Output the (X, Y) coordinate of the center of the cell containing the given text.  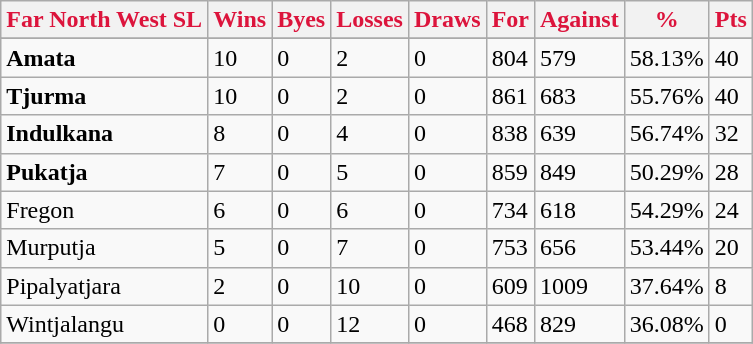
Against (579, 20)
53.44% (666, 248)
849 (579, 172)
56.74% (666, 134)
Far North West SL (104, 20)
Indulkana (104, 134)
55.76% (666, 96)
861 (510, 96)
28 (730, 172)
829 (579, 324)
859 (510, 172)
% (666, 20)
Murputja (104, 248)
20 (730, 248)
639 (579, 134)
58.13% (666, 58)
683 (579, 96)
Pukatja (104, 172)
37.64% (666, 286)
Losses (370, 20)
24 (730, 210)
36.08% (666, 324)
618 (579, 210)
468 (510, 324)
609 (510, 286)
For (510, 20)
Amata (104, 58)
Pipalyatjara (104, 286)
32 (730, 134)
Draws (447, 20)
656 (579, 248)
50.29% (666, 172)
1009 (579, 286)
804 (510, 58)
734 (510, 210)
753 (510, 248)
Tjurma (104, 96)
Fregon (104, 210)
Byes (302, 20)
Wins (240, 20)
579 (579, 58)
54.29% (666, 210)
Pts (730, 20)
12 (370, 324)
838 (510, 134)
Wintjalangu (104, 324)
4 (370, 134)
